Locate the cell with the specified text and output its (X, Y) center coordinate. 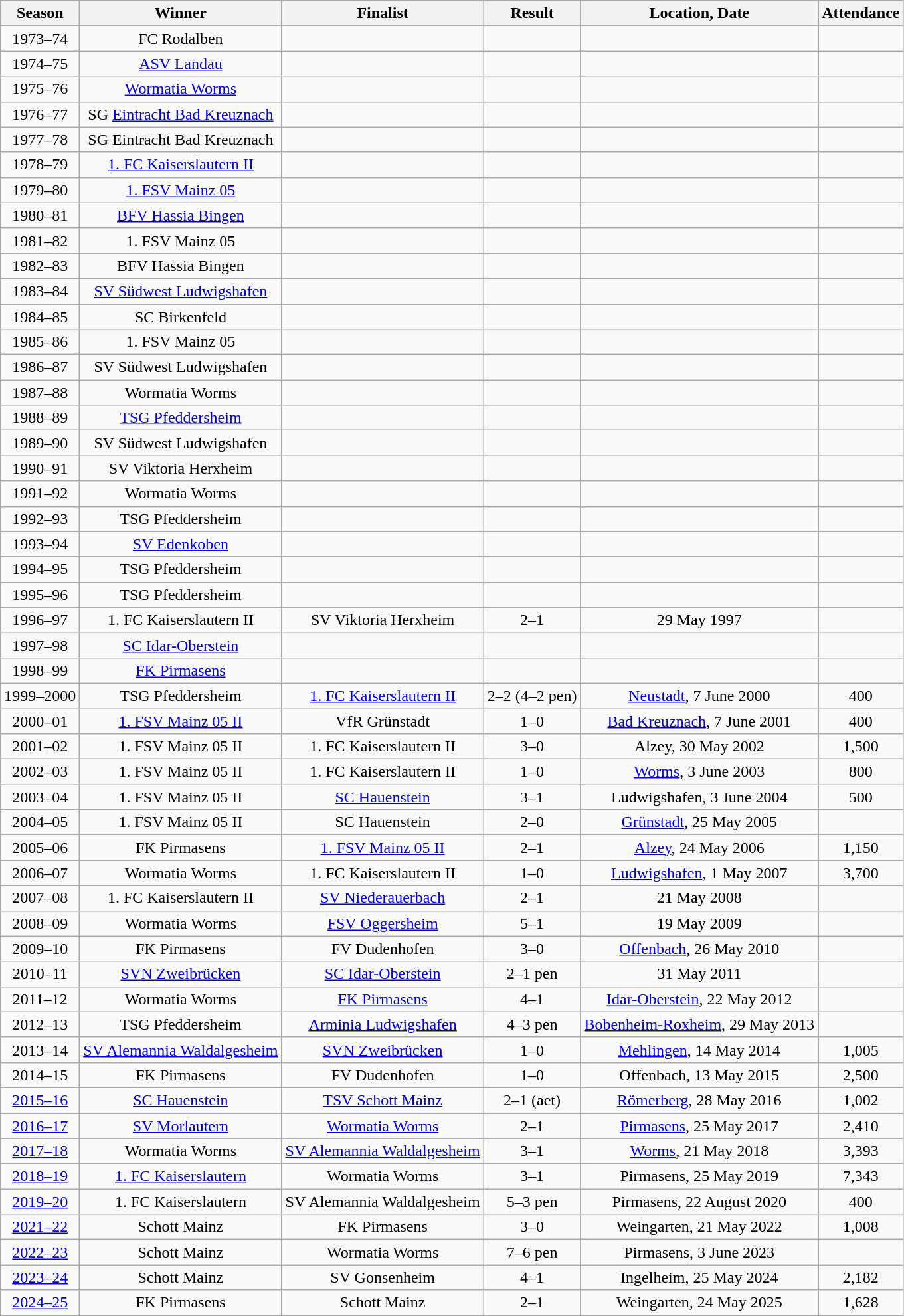
7–6 pen (532, 1252)
Result (532, 13)
1976–77 (40, 114)
2018–19 (40, 1176)
Pirmasens, 22 August 2020 (699, 1202)
2015–16 (40, 1100)
1993–94 (40, 544)
1987–88 (40, 393)
1985–86 (40, 342)
1,628 (861, 1303)
Weingarten, 24 May 2025 (699, 1303)
1994–95 (40, 569)
2–0 (532, 822)
Offenbach, 13 May 2015 (699, 1075)
2009–10 (40, 949)
5–3 pen (532, 1202)
Mehlingen, 14 May 2014 (699, 1050)
2019–20 (40, 1202)
2017–18 (40, 1151)
1,150 (861, 848)
Alzey, 24 May 2006 (699, 848)
SC Birkenfeld (181, 317)
1990–91 (40, 468)
1992–93 (40, 519)
1989–90 (40, 443)
500 (861, 797)
3,393 (861, 1151)
2000–01 (40, 721)
2024–25 (40, 1303)
Ludwigshafen, 3 June 2004 (699, 797)
1,002 (861, 1100)
4–3 pen (532, 1024)
1,005 (861, 1050)
Bobenheim-Roxheim, 29 May 2013 (699, 1024)
2–1 (aet) (532, 1100)
Neustadt, 7 June 2000 (699, 696)
1,008 (861, 1227)
SV Niederauerbach (383, 898)
1,500 (861, 747)
21 May 2008 (699, 898)
2013–14 (40, 1050)
2012–13 (40, 1024)
1999–2000 (40, 696)
ASV Landau (181, 64)
2021–22 (40, 1227)
SV Gonsenheim (383, 1277)
Location, Date (699, 13)
800 (861, 772)
Weingarten, 21 May 2022 (699, 1227)
VfR Grünstadt (383, 721)
1983–84 (40, 291)
2008–09 (40, 923)
2001–02 (40, 747)
2002–03 (40, 772)
1980–81 (40, 215)
Winner (181, 13)
2016–17 (40, 1126)
Attendance (861, 13)
29 May 1997 (699, 620)
Worms, 21 May 2018 (699, 1151)
2011–12 (40, 999)
2014–15 (40, 1075)
Arminia Ludwigshafen (383, 1024)
Grünstadt, 25 May 2005 (699, 822)
Pirmasens, 3 June 2023 (699, 1252)
2–2 (4–2 pen) (532, 696)
SV Edenkoben (181, 544)
Worms, 3 June 2003 (699, 772)
Season (40, 13)
FC Rodalben (181, 39)
1988–89 (40, 418)
FSV Oggersheim (383, 923)
2005–06 (40, 848)
2–1 pen (532, 974)
Römerberg, 28 May 2016 (699, 1100)
Offenbach, 26 May 2010 (699, 949)
2,182 (861, 1277)
Bad Kreuznach, 7 June 2001 (699, 721)
2003–04 (40, 797)
1973–74 (40, 39)
2004–05 (40, 822)
1996–97 (40, 620)
2022–23 (40, 1252)
1979–80 (40, 190)
5–1 (532, 923)
2,500 (861, 1075)
3,700 (861, 873)
Ingelheim, 25 May 2024 (699, 1277)
1984–85 (40, 317)
31 May 2011 (699, 974)
19 May 2009 (699, 923)
1997–98 (40, 645)
Ludwigshafen, 1 May 2007 (699, 873)
1986–87 (40, 367)
1975–76 (40, 89)
1974–75 (40, 64)
SV Morlautern (181, 1126)
7,343 (861, 1176)
1978–79 (40, 165)
Finalist (383, 13)
2007–08 (40, 898)
Pirmasens, 25 May 2019 (699, 1176)
2010–11 (40, 974)
2006–07 (40, 873)
2,410 (861, 1126)
Alzey, 30 May 2002 (699, 747)
1995–96 (40, 595)
1998–99 (40, 670)
Pirmasens, 25 May 2017 (699, 1126)
TSV Schott Mainz (383, 1100)
1977–78 (40, 140)
1982–83 (40, 266)
2023–24 (40, 1277)
1991–92 (40, 494)
Idar-Oberstein, 22 May 2012 (699, 999)
1981–82 (40, 240)
